Capture the cell that displays the provided text and extract its (x, y) central coordinate. 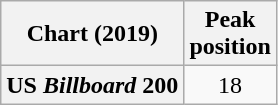
18 (230, 85)
Peakposition (230, 34)
Chart (2019) (92, 34)
US Billboard 200 (92, 85)
